Return [X, Y] of the center of cell containing provided text 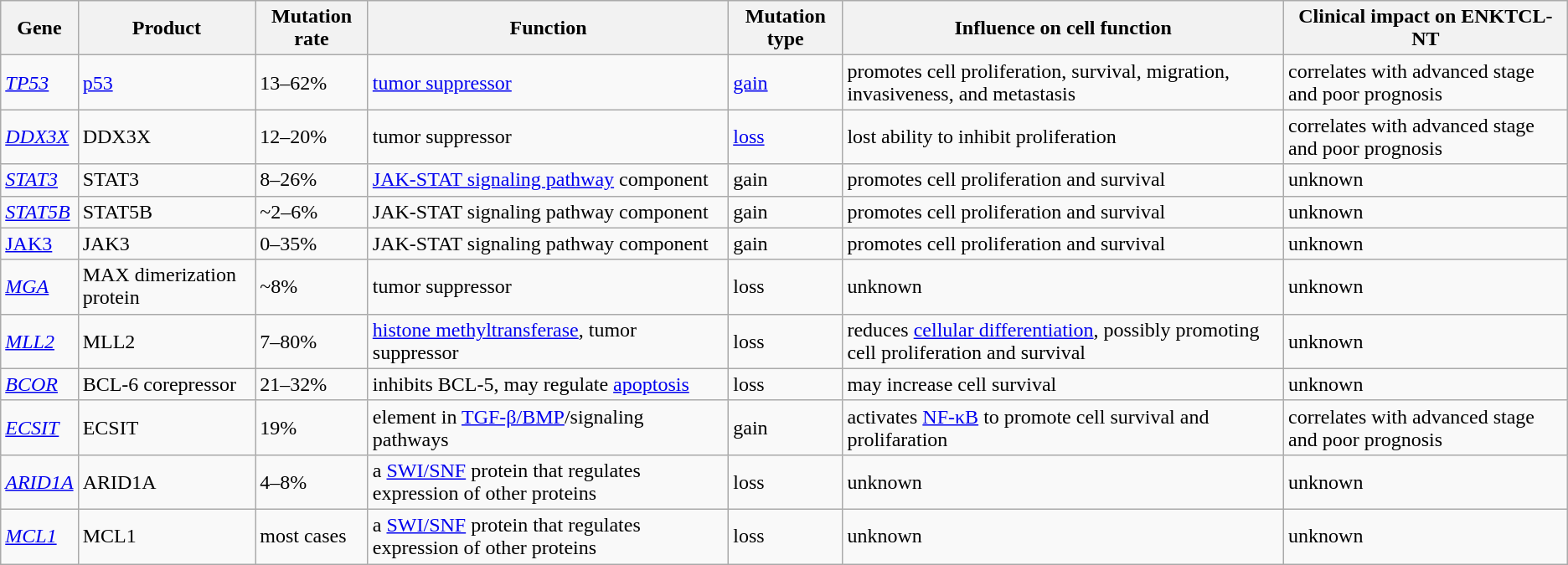
Product [167, 28]
8–26% [312, 180]
activates NF-κB to promote cell survival and prolifaration [1064, 427]
lost ability to inhibit proliferation [1064, 137]
7–80% [312, 342]
promotes cell proliferation, survival, migration, invasiveness, and metastasis [1064, 82]
most cases [312, 536]
4–8% [312, 482]
BCOR [39, 384]
TP53 [39, 82]
BCL-6 corepressor [167, 384]
Influence on cell function [1064, 28]
Function [548, 28]
Mutation type [786, 28]
0–35% [312, 244]
21–32% [312, 384]
Mutation rate [312, 28]
histone methyltransferase, tumor suppressor [548, 342]
element in TGF-β/BMP/signaling pathways [548, 427]
Clinical impact on ENKTCL-NT [1426, 28]
~2–6% [312, 212]
MGA [39, 286]
12–20% [312, 137]
MAX dimerization protein [167, 286]
may increase cell survival [1064, 384]
~8% [312, 286]
inhibits BCL-5, may regulate apoptosis [548, 384]
p53 [167, 82]
13–62% [312, 82]
reduces cellular differentiation, possibly promoting cell proliferation and survival [1064, 342]
Gene [39, 28]
19% [312, 427]
